Detect which cell encompasses the target text, then output its [X, Y] center coordinate. 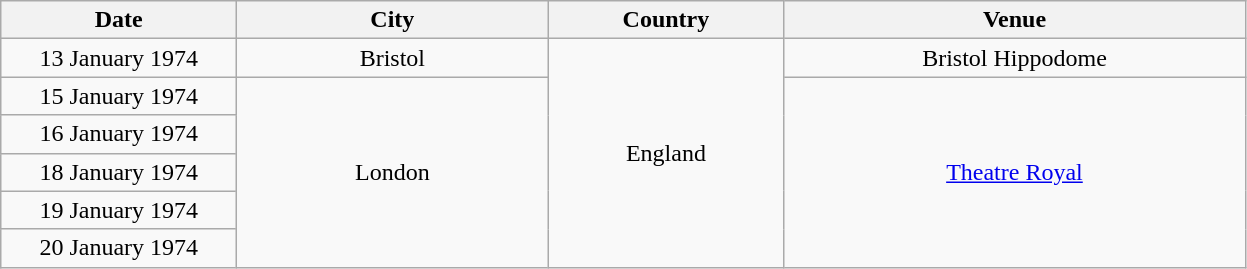
20 January 1974 [119, 248]
London [392, 172]
Bristol [392, 58]
13 January 1974 [119, 58]
18 January 1974 [119, 172]
Date [119, 20]
16 January 1974 [119, 134]
19 January 1974 [119, 210]
Theatre Royal [1014, 172]
15 January 1974 [119, 96]
Venue [1014, 20]
England [666, 153]
Bristol Hippodome [1014, 58]
Country [666, 20]
City [392, 20]
